Identify which cell holds the provided text, then report its (x, y) central coordinate. 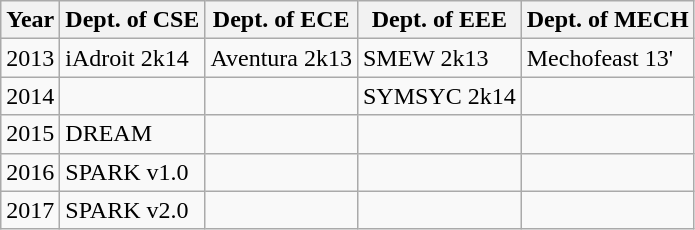
SPARK v1.0 (132, 172)
2016 (30, 172)
iAdroit 2k14 (132, 58)
2013 (30, 58)
Dept. of ECE (282, 20)
2017 (30, 210)
2015 (30, 134)
DREAM (132, 134)
Aventura 2k13 (282, 58)
SYMSYC 2k14 (439, 96)
SMEW 2k13 (439, 58)
Dept. of CSE (132, 20)
SPARK v2.0 (132, 210)
Dept. of MECH (608, 20)
Dept. of EEE (439, 20)
Mechofeast 13' (608, 58)
2014 (30, 96)
Year (30, 20)
